Output the [X, Y] coordinate of the center of the cell containing the given text.  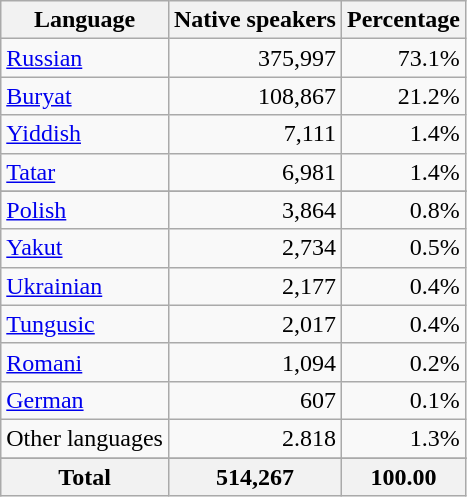
2,734 [254, 248]
6,981 [254, 172]
Percentage [403, 20]
100.00 [403, 477]
0.2% [403, 362]
Tungusic [85, 324]
607 [254, 400]
2,177 [254, 286]
Romani [85, 362]
514,267 [254, 477]
73.1% [403, 58]
0.1% [403, 400]
Language [85, 20]
3,864 [254, 210]
1.3% [403, 438]
Russian [85, 58]
21.2% [403, 96]
2.818 [254, 438]
108,867 [254, 96]
0.8% [403, 210]
2,017 [254, 324]
0.5% [403, 248]
Other languages [85, 438]
Yakut [85, 248]
Ukrainian [85, 286]
Polish [85, 210]
Total [85, 477]
Native speakers [254, 20]
German [85, 400]
Buryat [85, 96]
Tatar [85, 172]
375,997 [254, 58]
1,094 [254, 362]
Yiddish [85, 134]
7,111 [254, 134]
